Find where the given text appears and provide that cell's center as [x, y] coordinate. 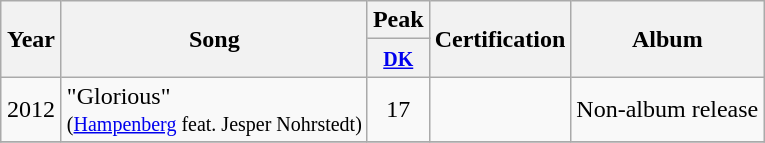
Certification [500, 39]
"Glorious" (Hampenberg feat. Jesper Nohrstedt) [214, 110]
17 [398, 110]
Peak [398, 20]
Album [668, 39]
Year [32, 39]
2012 [32, 110]
Song [214, 39]
DK [398, 58]
Non-album release [668, 110]
